Provide the [X, Y] coordinate of the cell's center where the given text is located.  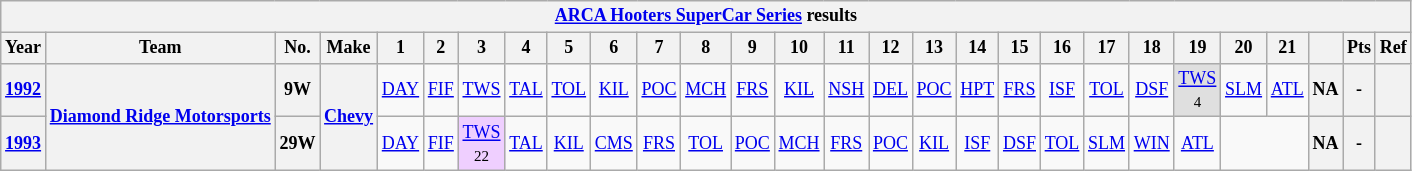
10 [799, 48]
9 [752, 48]
11 [846, 48]
4 [526, 48]
Make [349, 48]
18 [1152, 48]
7 [659, 48]
Team [160, 48]
29W [298, 144]
14 [978, 48]
15 [1020, 48]
3 [482, 48]
1 [400, 48]
ARCA Hooters SuperCar Series results [706, 16]
CMS [614, 144]
20 [1244, 48]
12 [891, 48]
TWS22 [482, 144]
17 [1107, 48]
TWS [482, 90]
13 [934, 48]
WIN [1152, 144]
TWS4 [1198, 90]
21 [1287, 48]
6 [614, 48]
DEL [891, 90]
19 [1198, 48]
Year [24, 48]
2 [440, 48]
NSH [846, 90]
Pts [1360, 48]
No. [298, 48]
8 [706, 48]
Diamond Ridge Motorsports [160, 116]
16 [1062, 48]
5 [568, 48]
Chevy [349, 116]
1993 [24, 144]
Ref [1393, 48]
HPT [978, 90]
1992 [24, 90]
9W [298, 90]
